Extract the [x, y] coordinate from the center of the cell holding the provided text.  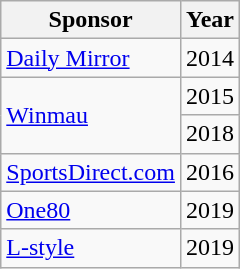
2018 [210, 134]
SportsDirect.com [91, 172]
2015 [210, 96]
Year [210, 20]
Daily Mirror [91, 58]
Winmau [91, 115]
2014 [210, 58]
L-style [91, 248]
Sponsor [91, 20]
One80 [91, 210]
2016 [210, 172]
